From the cell containing the given text, extract its center point as (x, y) coordinate. 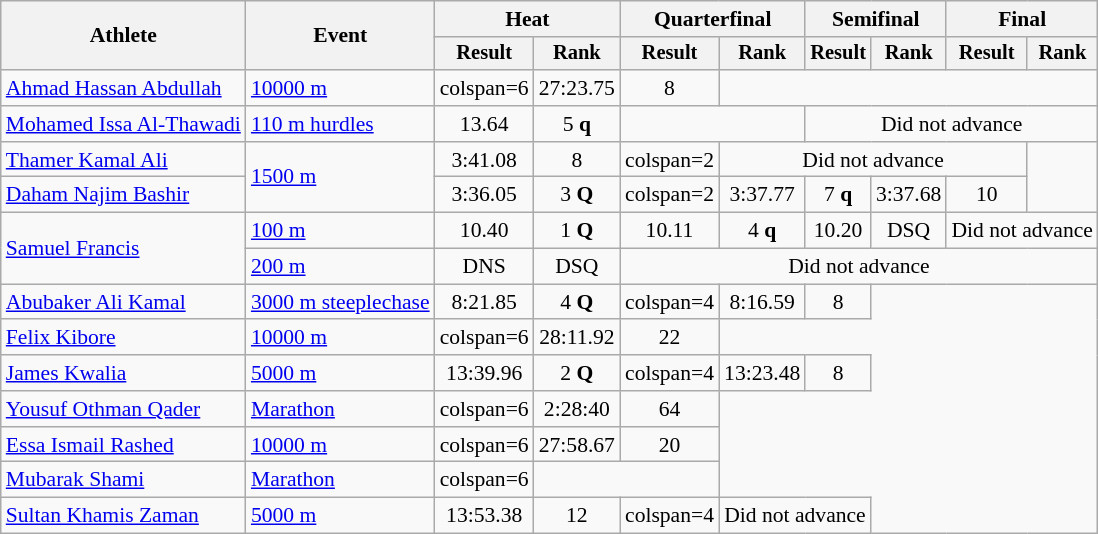
100 m (340, 231)
Thamer Kamal Ali (124, 160)
3:41.08 (484, 160)
8:21.85 (484, 302)
7 q (838, 195)
Yousuf Othman Qader (124, 409)
Semifinal (876, 19)
1500 m (340, 178)
3 Q (577, 195)
Abubaker Ali Kamal (124, 302)
Felix Kibore (124, 338)
4 Q (577, 302)
Final (1022, 19)
5 q (577, 124)
2:28:40 (577, 409)
28:11.92 (577, 338)
3:36.05 (484, 195)
Sultan Khamis Zaman (124, 516)
27:58.67 (577, 445)
10.20 (838, 231)
200 m (340, 267)
DNS (484, 267)
27:23.75 (577, 88)
20 (670, 445)
Ahmad Hassan Abdullah (124, 88)
2 Q (577, 373)
8:16.59 (762, 302)
Event (340, 36)
Daham Najim Bashir (124, 195)
13:39.96 (484, 373)
James Kwalia (124, 373)
Mubarak Shami (124, 480)
3:37.68 (908, 195)
64 (670, 409)
13:23.48 (762, 373)
Samuel Francis (124, 248)
Quarterfinal (712, 19)
10.11 (670, 231)
1 Q (577, 231)
10 (986, 195)
10.40 (484, 231)
4 q (762, 231)
110 m hurdles (340, 124)
Essa Ismail Rashed (124, 445)
13.64 (484, 124)
3000 m steeplechase (340, 302)
3:37.77 (762, 195)
13:53.38 (484, 516)
Heat (528, 19)
Mohamed Issa Al-Thawadi (124, 124)
Athlete (124, 36)
12 (577, 516)
22 (670, 338)
